Search for the cell housing the specified text and yield its [x, y] center coordinate. 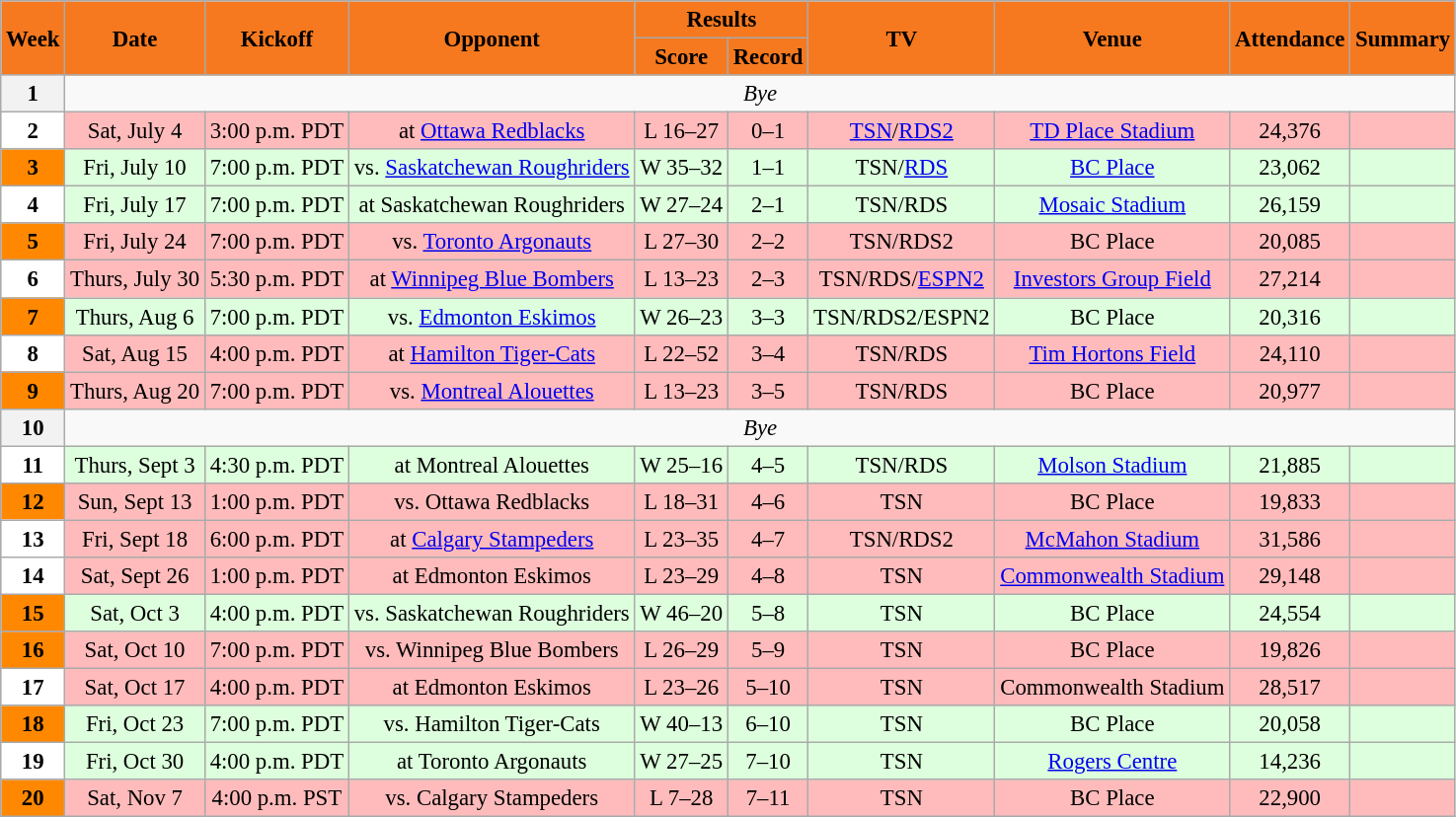
14 [34, 576]
6 [34, 279]
4:00 p.m. PST [276, 798]
Week [34, 37]
Fri, Sept 18 [135, 539]
vs. Edmonton Eskimos [492, 317]
W 27–25 [681, 762]
Fri, Oct 30 [135, 762]
24,376 [1290, 131]
20 [34, 798]
3 [34, 168]
at Winnipeg Blue Bombers [492, 279]
vs. Toronto Argonauts [492, 242]
31,586 [1290, 539]
Attendance [1290, 37]
6–10 [768, 724]
4:30 p.m. PDT [276, 465]
5–8 [768, 613]
L 23–35 [681, 539]
W 27–24 [681, 205]
2–1 [768, 205]
Fri, July 17 [135, 205]
L 18–31 [681, 502]
28,517 [1290, 688]
Date [135, 37]
0–1 [768, 131]
20,316 [1290, 317]
4 [34, 205]
3–5 [768, 391]
5–9 [768, 650]
vs. Ottawa Redblacks [492, 502]
18 [34, 724]
at Ottawa Redblacks [492, 131]
Sat, Sept 26 [135, 576]
Sat, Nov 7 [135, 798]
Thurs, Aug 20 [135, 391]
L 23–26 [681, 688]
L 7–28 [681, 798]
Rogers Centre [1112, 762]
W 26–23 [681, 317]
TV [902, 37]
vs. Calgary Stampeders [492, 798]
Investors Group Field [1112, 279]
3:00 p.m. PDT [276, 131]
11 [34, 465]
4–6 [768, 502]
Results [722, 20]
22,900 [1290, 798]
Sat, Oct 3 [135, 613]
Sat, Aug 15 [135, 353]
16 [34, 650]
9 [34, 391]
TD Place Stadium [1112, 131]
L 16–27 [681, 131]
Kickoff [276, 37]
W 46–20 [681, 613]
L 23–29 [681, 576]
14,236 [1290, 762]
13 [34, 539]
Venue [1112, 37]
Sun, Sept 13 [135, 502]
20,977 [1290, 391]
at Montreal Alouettes [492, 465]
W 35–32 [681, 168]
Opponent [492, 37]
4–8 [768, 576]
Molson Stadium [1112, 465]
2–3 [768, 279]
29,148 [1290, 576]
8 [34, 353]
12 [34, 502]
4–5 [768, 465]
vs. Montreal Alouettes [492, 391]
Fri, July 24 [135, 242]
5–10 [768, 688]
at Hamilton Tiger-Cats [492, 353]
17 [34, 688]
7 [34, 317]
3–3 [768, 317]
Score [681, 57]
Sat, Oct 17 [135, 688]
6:00 p.m. PDT [276, 539]
24,110 [1290, 353]
Fri, July 10 [135, 168]
23,062 [1290, 168]
26,159 [1290, 205]
W 25–16 [681, 465]
1 [34, 94]
15 [34, 613]
Tim Hortons Field [1112, 353]
Sat, Oct 10 [135, 650]
4–7 [768, 539]
vs. Hamilton Tiger-Cats [492, 724]
Record [768, 57]
TSN/RDS/ESPN2 [902, 279]
L 22–52 [681, 353]
10 [34, 427]
7–11 [768, 798]
TSN/RDS2/ESPN2 [902, 317]
Summary [1404, 37]
W 40–13 [681, 724]
5:30 p.m. PDT [276, 279]
Thurs, Sept 3 [135, 465]
Sat, July 4 [135, 131]
19 [34, 762]
3–4 [768, 353]
20,085 [1290, 242]
27,214 [1290, 279]
at Saskatchewan Roughriders [492, 205]
at Toronto Argonauts [492, 762]
L 26–29 [681, 650]
L 27–30 [681, 242]
24,554 [1290, 613]
vs. Winnipeg Blue Bombers [492, 650]
2 [34, 131]
19,826 [1290, 650]
7–10 [768, 762]
2–2 [768, 242]
Thurs, July 30 [135, 279]
McMahon Stadium [1112, 539]
Mosaic Stadium [1112, 205]
21,885 [1290, 465]
20,058 [1290, 724]
19,833 [1290, 502]
5 [34, 242]
at Calgary Stampeders [492, 539]
Fri, Oct 23 [135, 724]
1–1 [768, 168]
Thurs, Aug 6 [135, 317]
